Pinpoint the cell where the given text exists, returning its [x, y] midpoint coordinate. 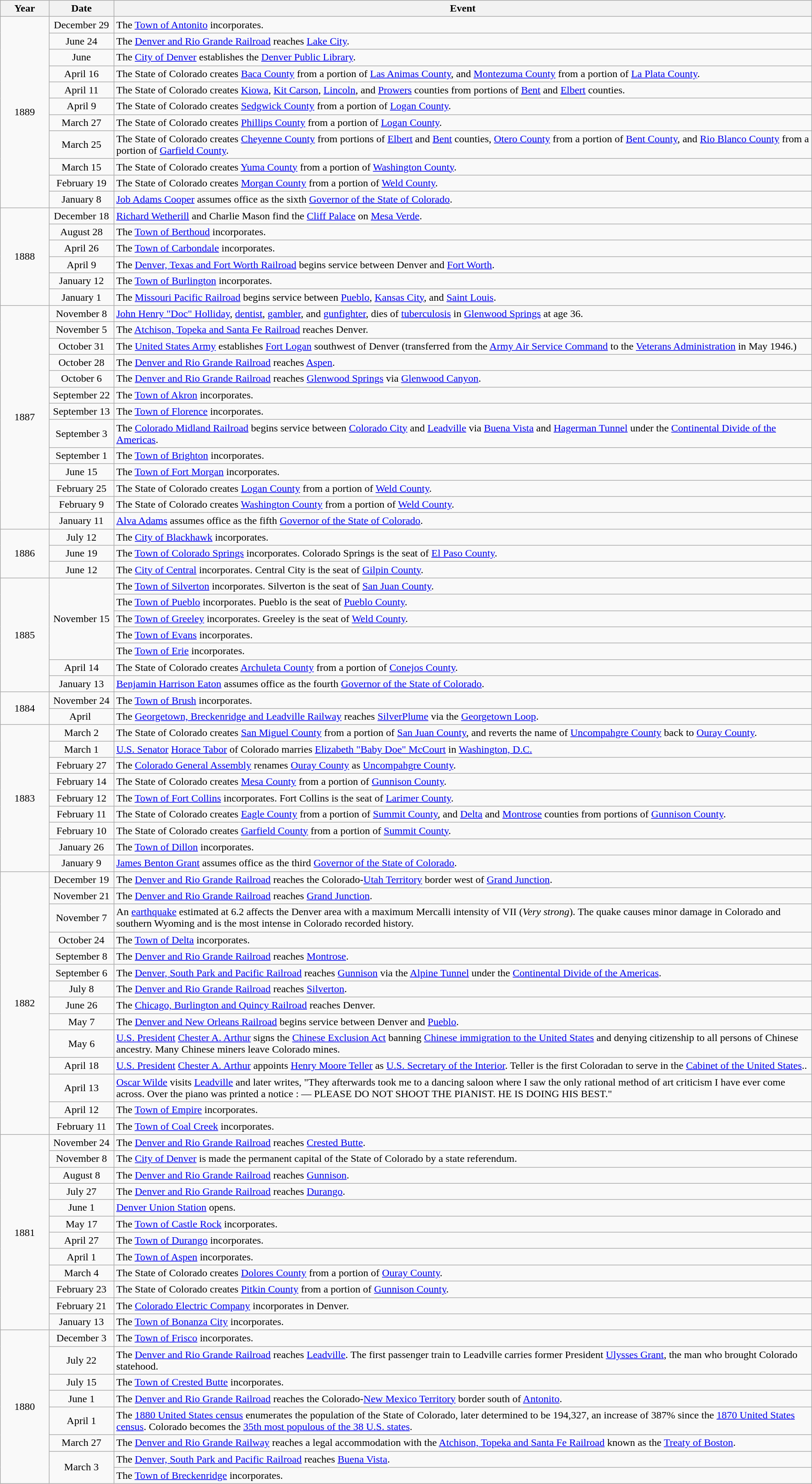
The Town of Florence incorporates. [463, 411]
1880 [25, 1407]
June 24 [81, 41]
The Town of Erie incorporates. [463, 651]
March 2 [81, 733]
The Town of Brush incorporates. [463, 700]
The Town of Akron incorporates. [463, 395]
July 15 [81, 1382]
The Town of Silverton incorporates. Silverton is the seat of San Juan County. [463, 586]
The Denver and Rio Grande Railroad reaches the Colorado-New Mexico Territory border south of Antonito. [463, 1399]
February 9 [81, 505]
The Georgetown, Breckenridge and Leadville Railway reaches SilverPlume via the Georgetown Loop. [463, 716]
July 22 [81, 1361]
The State of Colorado creates Mesa County from a portion of Gunnison County. [463, 782]
April 18 [81, 1066]
July 27 [81, 1191]
Date [81, 9]
The Denver and Rio Grande Railroad reaches Glenwood Springs via Glenwood Canyon. [463, 379]
February 19 [81, 183]
The Denver, South Park and Pacific Railroad reaches Buena Vista. [463, 1459]
March 25 [81, 145]
1883 [25, 798]
June 26 [81, 1005]
March 3 [81, 1467]
The Town of Crested Butte incorporates. [463, 1382]
January 11 [81, 521]
The Town of Burlington incorporates. [463, 281]
September 3 [81, 434]
June [81, 57]
April 16 [81, 74]
The Town of Bonanza City incorporates. [463, 1322]
The Denver and Rio Grande Railroad reaches Durango. [463, 1191]
May 7 [81, 1022]
Event [463, 9]
February 27 [81, 766]
The Colorado General Assembly renames Ouray County as Uncompahgre County. [463, 766]
March 4 [81, 1273]
The Town of Dillon incorporates. [463, 847]
The Town of Fort Collins incorporates. Fort Collins is the seat of Larimer County. [463, 798]
1882 [25, 1003]
Benjamin Harrison Eaton assumes office as the fourth Governor of the State of Colorado. [463, 684]
The Town of Berthoud incorporates. [463, 232]
October 28 [81, 362]
September 1 [81, 455]
October 6 [81, 379]
February 14 [81, 782]
The Denver and Rio Grande Railroad reaches Aspen. [463, 362]
November 7 [81, 918]
1886 [25, 554]
March 1 [81, 749]
The State of Colorado creates Washington County from a portion of Weld County. [463, 505]
The Town of Aspen incorporates. [463, 1257]
The Town of Pueblo incorporates. Pueblo is the seat of Pueblo County. [463, 602]
November 15 [81, 619]
January 9 [81, 863]
U.S. Senator Horace Tabor of Colorado marries Elizabeth "Baby Doe" McCourt in Washington, D.C. [463, 749]
The Denver and Rio Grande Railroad reaches Gunnison. [463, 1175]
February 23 [81, 1289]
January 26 [81, 847]
The State of Colorado creates Phillips County from a portion of Logan County. [463, 123]
October 31 [81, 346]
The Town of Coal Creek incorporates. [463, 1126]
December 29 [81, 25]
The Denver, Texas and Fort Worth Railroad begins service between Denver and Fort Worth. [463, 265]
The Denver and New Orleans Railroad begins service between Denver and Pueblo. [463, 1022]
April 27 [81, 1240]
The Denver and Rio Grande Railroad reaches Montrose. [463, 956]
Job Adams Cooper assumes office as the sixth Governor of the State of Colorado. [463, 199]
James Benton Grant assumes office as the third Governor of the State of Colorado. [463, 863]
June 19 [81, 554]
The Denver and Rio Grande Railroad reaches Lake City. [463, 41]
May 6 [81, 1044]
The Atchison, Topeka and Santa Fe Railroad reaches Denver. [463, 330]
The Town of Delta incorporates. [463, 940]
The State of Colorado creates Kiowa, Kit Carson, Lincoln, and Prowers counties from portions of Bent and Elbert counties. [463, 90]
Denver Union Station opens. [463, 1208]
The State of Colorado creates Dolores County from a portion of Ouray County. [463, 1273]
The Denver and Rio Grande Railroad reaches Grand Junction. [463, 896]
The Town of Carbondale incorporates. [463, 248]
The State of Colorado creates Baca County from a portion of Las Animas County, and Montezuma County from a portion of La Plata County. [463, 74]
October 24 [81, 940]
March 15 [81, 167]
The Town of Colorado Springs incorporates. Colorado Springs is the seat of El Paso County. [463, 554]
1885 [25, 635]
The Chicago, Burlington and Quincy Railroad reaches Denver. [463, 1005]
The Missouri Pacific Railroad begins service between Pueblo, Kansas City, and Saint Louis. [463, 297]
The Colorado Electric Company incorporates in Denver. [463, 1305]
April 13 [81, 1088]
May 17 [81, 1224]
September 6 [81, 972]
The State of Colorado creates Sedgwick County from a portion of Logan County. [463, 106]
John Henry "Doc" Holliday, dentist, gambler, and gunfighter, dies of tuberculosis in Glenwood Springs at age 36. [463, 314]
The Denver and Rio Grande Railroad reaches Silverton. [463, 989]
Year [25, 9]
The City of Blackhawk incorporates. [463, 537]
April 12 [81, 1110]
The State of Colorado creates San Miguel County from a portion of San Juan County, and reverts the name of Uncompahgre County back to Ouray County. [463, 733]
The Denver and Rio Grande Railroad reaches the Colorado-Utah Territory border west of Grand Junction. [463, 880]
December 18 [81, 215]
January 1 [81, 297]
The City of Denver is made the permanent capital of the State of Colorado by a state referendum. [463, 1159]
The State of Colorado creates Archuleta County from a portion of Conejos County. [463, 667]
1888 [25, 256]
August 8 [81, 1175]
The Denver and Rio Grande Railroad reaches Crested Butte. [463, 1143]
The City of Central incorporates. Central City is the seat of Gilpin County. [463, 570]
August 28 [81, 232]
The Denver, South Park and Pacific Railroad reaches Gunnison via the Alpine Tunnel under the Continental Divide of the Americas. [463, 972]
September 22 [81, 395]
The Town of Breckenridge incorporates. [463, 1475]
July 12 [81, 537]
November 5 [81, 330]
July 8 [81, 989]
April [81, 716]
1887 [25, 417]
The Town of Antonito incorporates. [463, 25]
December 19 [81, 880]
The Town of Empire incorporates. [463, 1110]
The Denver and Rio Grande Railway reaches a legal accommodation with the Atchison, Topeka and Santa Fe Railroad known as the Treaty of Boston. [463, 1443]
January 12 [81, 281]
The State of Colorado creates Logan County from a portion of Weld County. [463, 488]
September 8 [81, 956]
1884 [25, 708]
The Town of Brighton incorporates. [463, 455]
January 8 [81, 199]
The Town of Frisco incorporates. [463, 1338]
The City of Denver establishes the Denver Public Library. [463, 57]
November 21 [81, 896]
June 12 [81, 570]
The State of Colorado creates Eagle County from a portion of Summit County, and Delta and Montrose counties from portions of Gunnison County. [463, 814]
February 12 [81, 798]
February 21 [81, 1305]
Richard Wetherill and Charlie Mason find the Cliff Palace on Mesa Verde. [463, 215]
February 25 [81, 488]
April 26 [81, 248]
The State of Colorado creates Garfield County from a portion of Summit County. [463, 831]
The Town of Castle Rock incorporates. [463, 1224]
The Town of Evans incorporates. [463, 635]
1889 [25, 112]
The Town of Fort Morgan incorporates. [463, 472]
February 10 [81, 831]
September 13 [81, 411]
The Town of Greeley incorporates. Greeley is the seat of Weld County. [463, 619]
1881 [25, 1232]
April 11 [81, 90]
June 15 [81, 472]
The Town of Durango incorporates. [463, 1240]
April 14 [81, 667]
The State of Colorado creates Pitkin County from a portion of Gunnison County. [463, 1289]
December 3 [81, 1338]
The State of Colorado creates Yuma County from a portion of Washington County. [463, 167]
The State of Colorado creates Morgan County from a portion of Weld County. [463, 183]
Alva Adams assumes office as the fifth Governor of the State of Colorado. [463, 521]
